Output the (X, Y) coordinate of the center of the cell containing the given text.  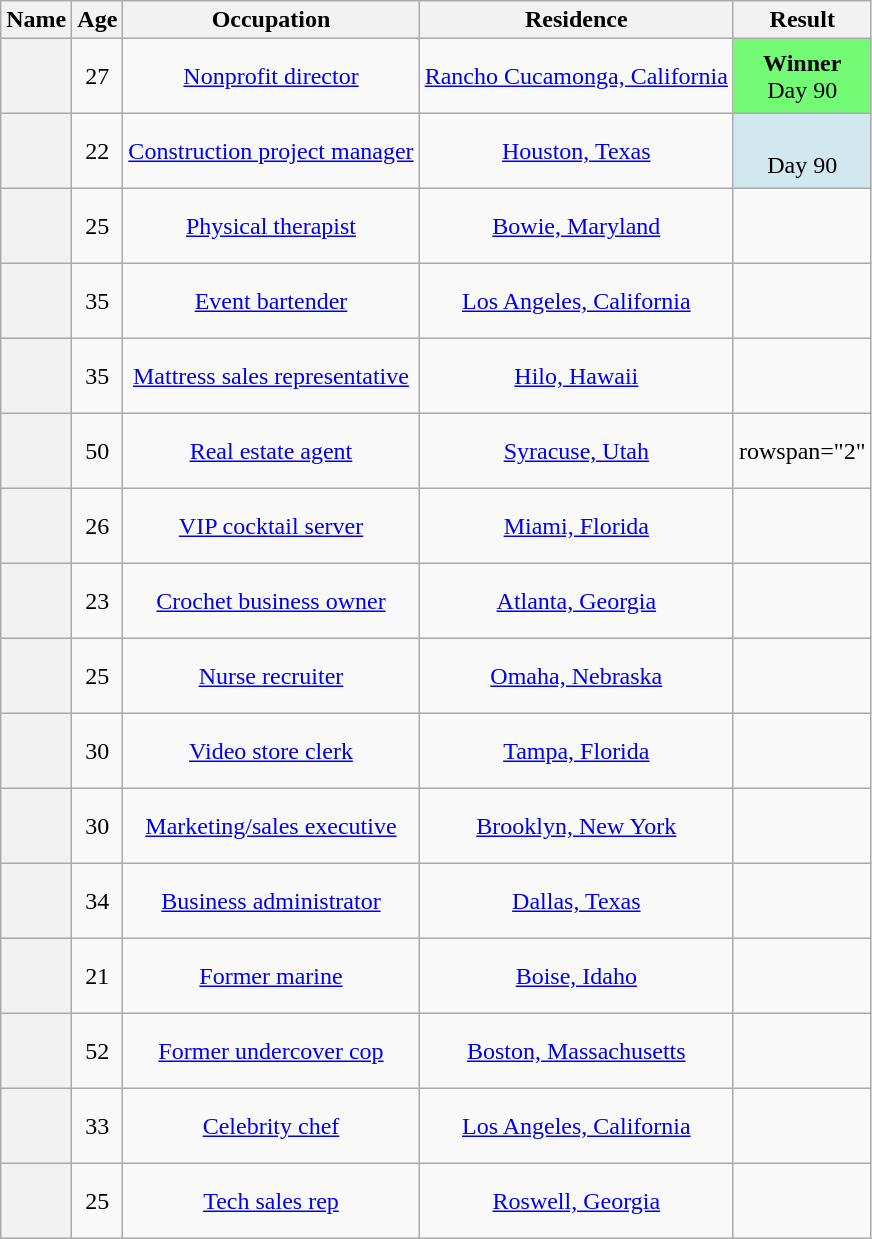
Hilo, Hawaii (576, 376)
Omaha, Nebraska (576, 676)
34 (98, 902)
Construction project manager (271, 152)
Residence (576, 20)
Marketing/sales executive (271, 826)
Real estate agent (271, 452)
Nonprofit director (271, 76)
Age (98, 20)
Houston, Texas (576, 152)
Occupation (271, 20)
Crochet business owner (271, 602)
Day 90 (802, 152)
Tampa, Florida (576, 752)
Result (802, 20)
22 (98, 152)
Dallas, Texas (576, 902)
rowspan="2" (802, 452)
Miami, Florida (576, 526)
Tech sales rep (271, 1202)
21 (98, 976)
WinnerDay 90 (802, 76)
Nurse recruiter (271, 676)
26 (98, 526)
Event bartender (271, 302)
Boston, Massachusetts (576, 1052)
Name (36, 20)
Former undercover cop (271, 1052)
Former marine (271, 976)
50 (98, 452)
23 (98, 602)
Roswell, Georgia (576, 1202)
Physical therapist (271, 226)
27 (98, 76)
Celebrity chef (271, 1126)
VIP cocktail server (271, 526)
52 (98, 1052)
Rancho Cucamonga, California (576, 76)
Bowie, Maryland (576, 226)
Syracuse, Utah (576, 452)
33 (98, 1126)
Business administrator (271, 902)
Brooklyn, New York (576, 826)
Video store clerk (271, 752)
Boise, Idaho (576, 976)
Atlanta, Georgia (576, 602)
Mattress sales representative (271, 376)
